Search for the cell housing the specified text and yield its [x, y] center coordinate. 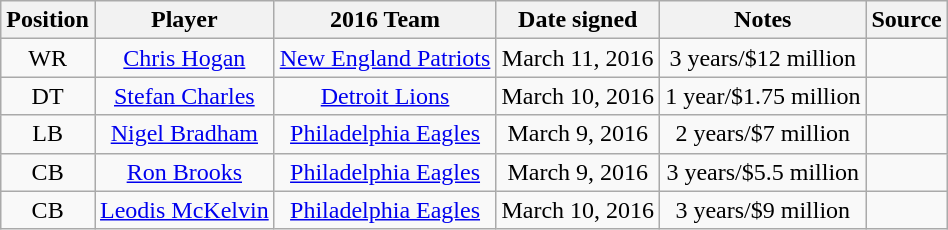
Ron Brooks [184, 172]
March 11, 2016 [578, 58]
3 years/$9 million [763, 210]
LB [48, 134]
1 year/$1.75 million [763, 96]
Leodis McKelvin [184, 210]
Position [48, 20]
2 years/$7 million [763, 134]
3 years/$5.5 million [763, 172]
New England Patriots [385, 58]
Detroit Lions [385, 96]
Player [184, 20]
WR [48, 58]
Chris Hogan [184, 58]
2016 Team [385, 20]
3 years/$12 million [763, 58]
DT [48, 96]
Source [906, 20]
Notes [763, 20]
Date signed [578, 20]
Stefan Charles [184, 96]
Nigel Bradham [184, 134]
